Pinpoint the cell where the given text exists, returning its [X, Y] midpoint coordinate. 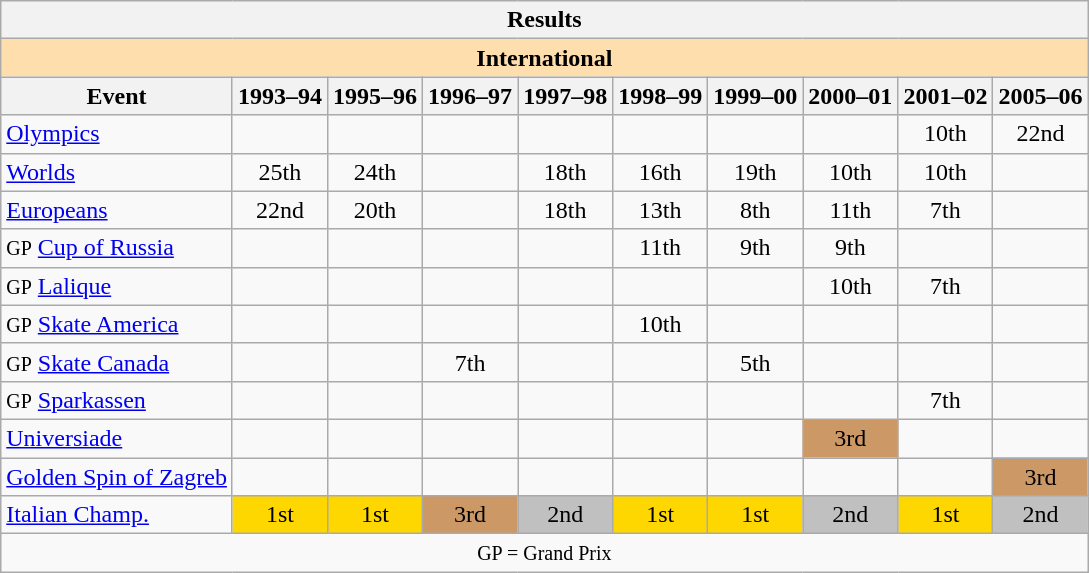
GP Skate Canada [117, 362]
1998–99 [660, 96]
1996–97 [470, 96]
Olympics [117, 134]
GP = Grand Prix [544, 553]
19th [756, 172]
1993–94 [280, 96]
25th [280, 172]
20th [374, 210]
1997–98 [566, 96]
5th [756, 362]
GP Sparkassen [117, 400]
16th [660, 172]
8th [756, 210]
Universiade [117, 438]
2000–01 [850, 96]
Worlds [117, 172]
GP Skate America [117, 324]
Results [544, 20]
Europeans [117, 210]
International [544, 58]
GP Lalique [117, 286]
24th [374, 172]
Golden Spin of Zagreb [117, 477]
2001–02 [946, 96]
1995–96 [374, 96]
1999–00 [756, 96]
Italian Champ. [117, 515]
13th [660, 210]
2005–06 [1040, 96]
GP Cup of Russia [117, 248]
Event [117, 96]
